Determine the (X, Y) coordinate at the center of the cell enclosing the given text.  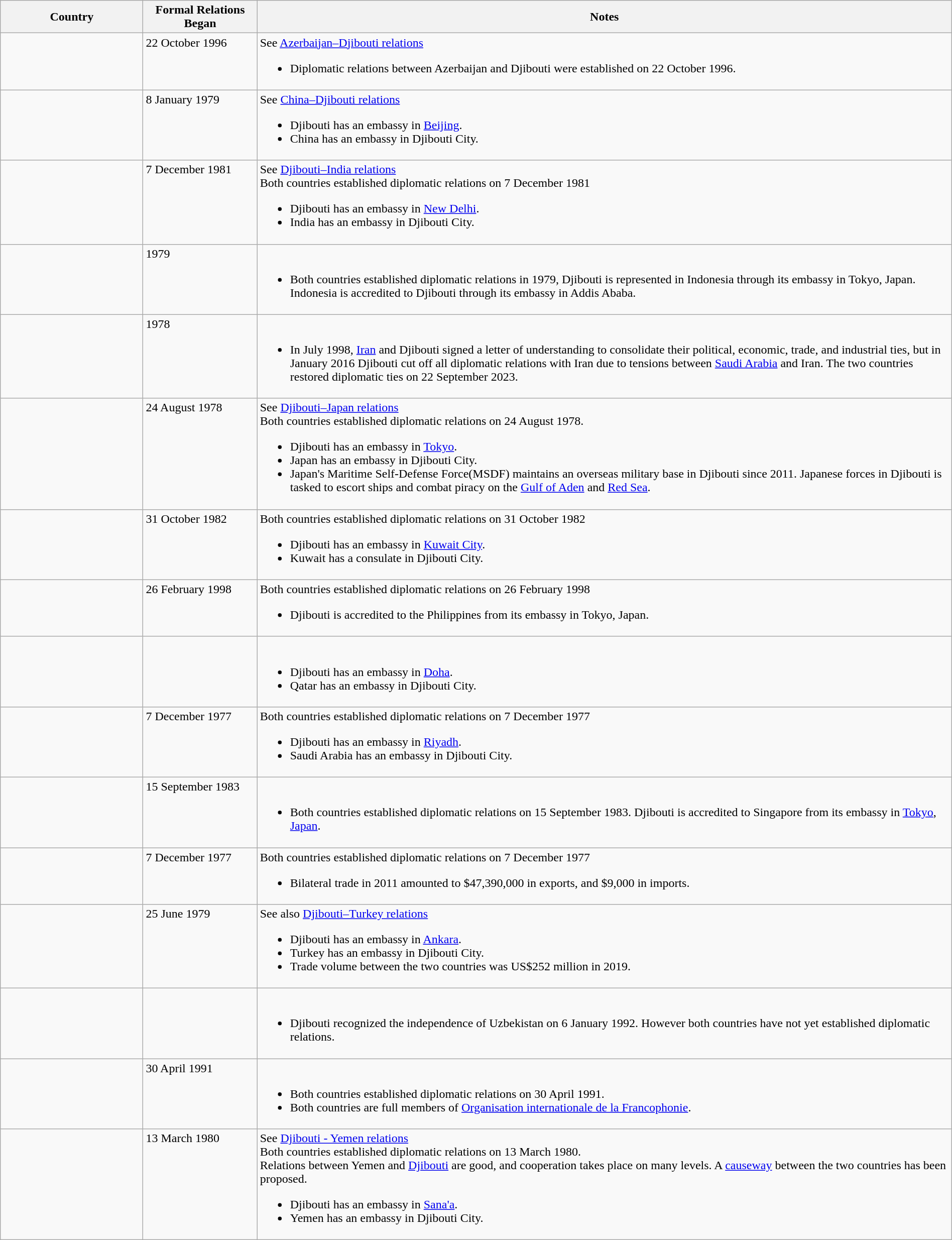
7 December 1981 (200, 202)
1979 (200, 279)
25 June 1979 (200, 946)
15 September 1983 (200, 812)
Notes (605, 17)
Both countries established diplomatic relations on 7 December 1977Bilateral trade in 2011 amounted to $47,390,000 in exports, and $9,000 in imports. (605, 876)
26 February 1998 (200, 608)
Djibouti recognized the independence of Uzbekistan on 6 January 1992. However both countries have not yet established diplomatic relations. (605, 1024)
30 April 1991 (200, 1094)
Both countries established diplomatic relations on 31 October 1982Djibouti has an embassy in Kuwait City.Kuwait has a consulate in Djibouti City. (605, 544)
See China–Djibouti relationsDjibouti has an embassy in Beijing.China has an embassy in Djibouti City. (605, 125)
Both countries established diplomatic relations on 30 April 1991.Both countries are full members of Organisation internationale de la Francophonie. (605, 1094)
See Azerbaijan–Djibouti relationsDiplomatic relations between Azerbaijan and Djibouti were established on 22 October 1996. (605, 61)
Both countries established diplomatic relations on 26 February 1998Djibouti is accredited to the Philippines from its embassy in Tokyo, Japan. (605, 608)
13 March 1980 (200, 1184)
8 January 1979 (200, 125)
1978 (200, 357)
Both countries established diplomatic relations on 15 September 1983. Djibouti is accredited to Singapore from its embassy in Tokyo, Japan. (605, 812)
Djibouti has an embassy in Doha.Qatar has an embassy in Djibouti City. (605, 671)
31 October 1982 (200, 544)
22 October 1996 (200, 61)
Both countries established diplomatic relations on 7 December 1977Djibouti has an embassy in Riyadh.Saudi Arabia has an embassy in Djibouti City. (605, 742)
Formal Relations Began (200, 17)
24 August 1978 (200, 454)
Country (72, 17)
